Pinpoint the cell where the given text exists, returning its [X, Y] midpoint coordinate. 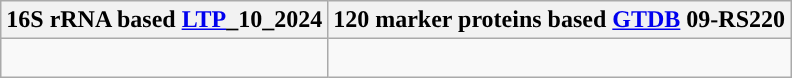
16S rRNA based LTP_10_2024 [164, 20]
120 marker proteins based GTDB 09-RS220 [560, 20]
